Return the [x, y] coordinate for the center point of the cell that contains the specified text.  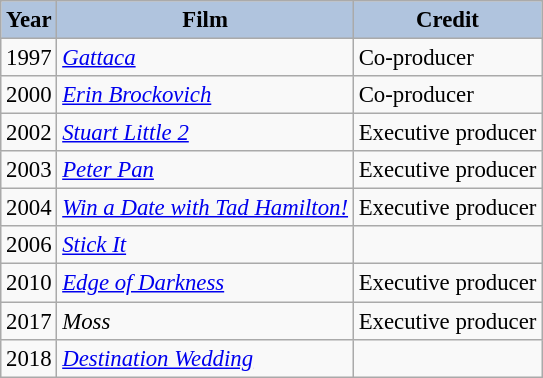
Stuart Little 2 [205, 133]
Erin Brockovich [205, 95]
Peter Pan [205, 170]
Year [29, 20]
Moss [205, 321]
2004 [29, 208]
Credit [447, 20]
2017 [29, 321]
2003 [29, 170]
Edge of Darkness [205, 283]
Gattaca [205, 58]
Win a Date with Tad Hamilton! [205, 208]
1997 [29, 58]
2010 [29, 283]
Film [205, 20]
2006 [29, 245]
2002 [29, 133]
Destination Wedding [205, 358]
2000 [29, 95]
Stick It [205, 245]
2018 [29, 358]
